Provide the (x, y) coordinate of the cell's center where the given text is located.  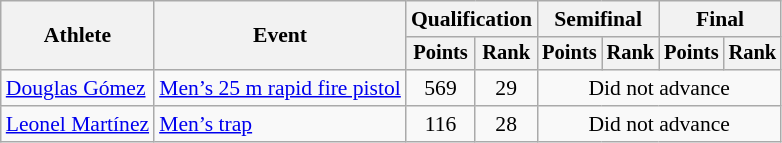
Men’s 25 m rapid fire pistol (280, 88)
569 (440, 88)
Semifinal (598, 19)
Final (720, 19)
Douglas Gómez (78, 88)
Men’s trap (280, 124)
Athlete (78, 36)
Qualification (472, 19)
29 (506, 88)
Leonel Martínez (78, 124)
28 (506, 124)
Event (280, 36)
116 (440, 124)
